From the cell containing the given text, extract its center point as (X, Y) coordinate. 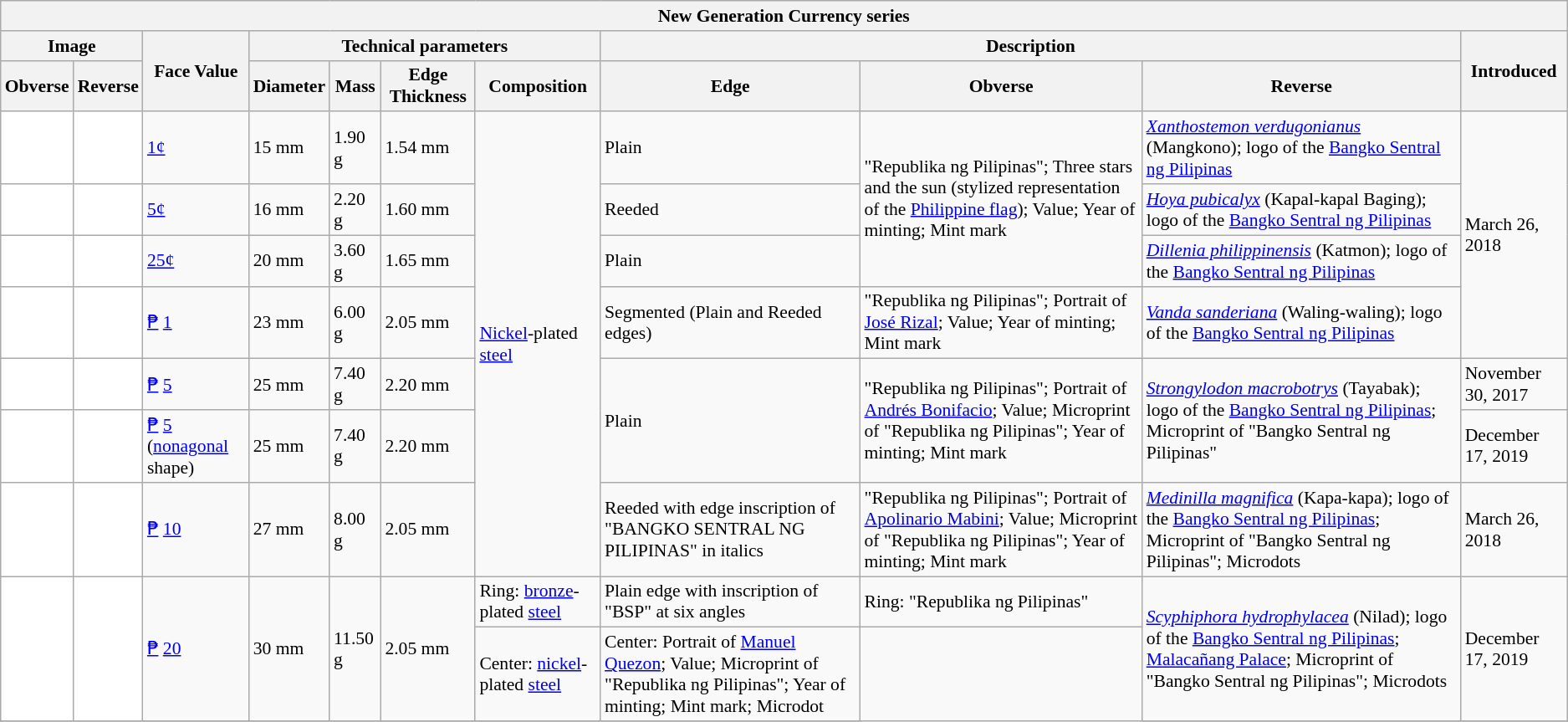
6.00 g (355, 323)
₱ 5 (196, 385)
Vanda sanderiana (Waling-waling); logo of the Bangko Sentral ng Pilipinas (1301, 323)
3.60 g (355, 261)
Segmented (Plain and Reeded edges) (730, 323)
Image (72, 46)
₱ 5 (nonagonal shape) (196, 447)
Center: nickel-plated steel (538, 674)
25¢ (196, 261)
"Republika ng Pilipinas"; Portrait of Apolinario Mabini; Value; Microprint of "Republika ng Pilipinas"; Year of minting; Mint mark (1002, 530)
Reeded (730, 209)
16 mm (289, 209)
Mass (355, 85)
Edge (730, 85)
30 mm (289, 649)
Description (1030, 46)
Scyphiphora hydrophylacea (Nilad); logo of the Bangko Sentral ng Pilipinas; Malacañang Palace; Microprint of "Bangko Sentral ng Pilipinas"; Microdots (1301, 649)
Strongylodon macrobotrys (Tayabak); logo of the Bangko Sentral ng Pilipinas; Microprint of "Bangko Sentral ng Pilipinas" (1301, 421)
New Generation Currency series (784, 16)
Xanthostemon verdugonianus (Mangkono); logo of the Bangko Sentral ng Pilipinas (1301, 149)
Edge Thickness (428, 85)
5¢ (196, 209)
1.90 g (355, 149)
"Republika ng Pilipinas"; Three stars and the sun (stylized representation of the Philippine flag); Value; Year of minting; Mint mark (1002, 199)
11.50 g (355, 649)
Hoya pubicalyx (Kapal-kapal Baging); logo of the Bangko Sentral ng Pilipinas (1301, 209)
2.20 g (355, 209)
Nickel-plated steel (538, 345)
23 mm (289, 323)
1.54 mm (428, 149)
"Republika ng Pilipinas"; Portrait of José Rizal; Value; Year of minting; Mint mark (1002, 323)
Composition (538, 85)
Technical parameters (425, 46)
27 mm (289, 530)
Ring: bronze-plated steel (538, 602)
Medinilla magnifica (Kapa-kapa); logo of the Bangko Sentral ng Pilipinas; Microprint of "Bangko Sentral ng Pilipinas"; Microdots (1301, 530)
Face Value (196, 72)
"Republika ng Pilipinas"; Portrait of Andrés Bonifacio; Value; Microprint of "Republika ng Pilipinas"; Year of minting; Mint mark (1002, 421)
Ring: "Republika ng Pilipinas" (1002, 602)
1¢ (196, 149)
Plain edge with inscription of "BSP" at six angles (730, 602)
1.60 mm (428, 209)
₱ 1 (196, 323)
Dillenia philippinensis (Katmon); logo of the Bangko Sentral ng Pilipinas (1301, 261)
November 30, 2017 (1514, 385)
8.00 g (355, 530)
Introduced (1514, 72)
Center: Portrait of Manuel Quezon; Value; Microprint of "Republika ng Pilipinas"; Year of minting; Mint mark; Microdot (730, 674)
₱ 10 (196, 530)
₱ 20 (196, 649)
15 mm (289, 149)
20 mm (289, 261)
1.65 mm (428, 261)
Reeded with edge inscription of "BANGKO SENTRAL NG PILIPINAS" in italics (730, 530)
Diameter (289, 85)
